Scan for the cell matching the given text and deliver its [X, Y] coordinate at center. 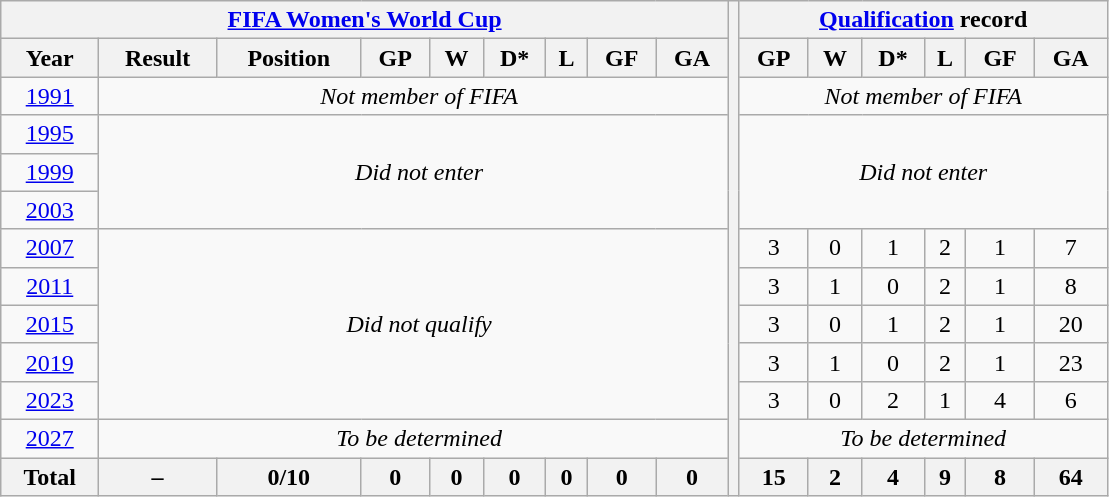
2015 [50, 324]
Total [50, 477]
64 [1070, 477]
2003 [50, 210]
1999 [50, 172]
2011 [50, 286]
Qualification record [923, 20]
2027 [50, 438]
7 [1070, 248]
Year [50, 58]
FIFA Women's World Cup [365, 20]
6 [1070, 400]
2023 [50, 400]
2019 [50, 362]
15 [773, 477]
20 [1070, 324]
2007 [50, 248]
Result [158, 58]
Position [288, 58]
23 [1070, 362]
0/10 [288, 477]
9 [945, 477]
1995 [50, 134]
– [158, 477]
Did not qualify [420, 324]
1991 [50, 96]
